Capture the cell that displays the provided text and extract its (x, y) central coordinate. 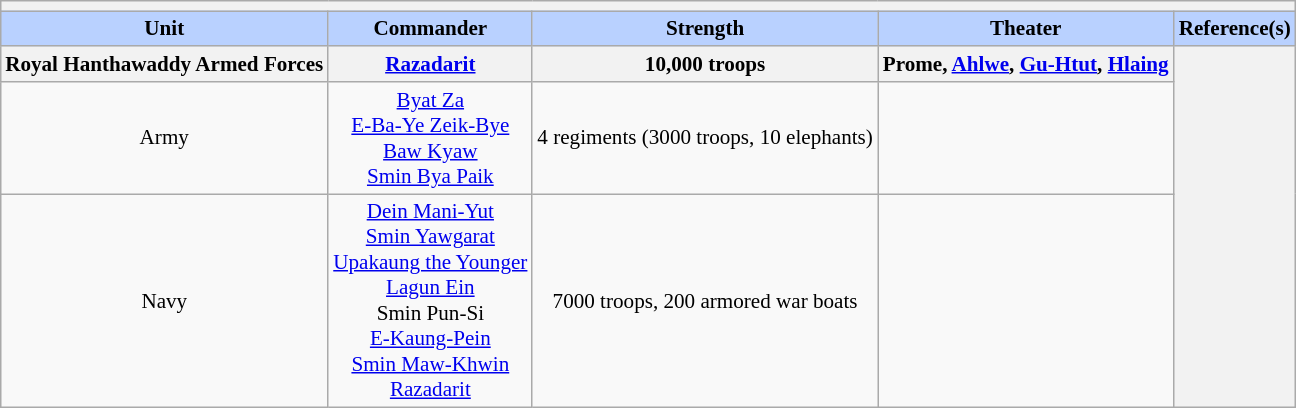
Commander (430, 28)
7000 troops, 200 armored war boats (704, 301)
Byat Za E-Ba-Ye Zeik-Bye Baw Kyaw Smin Bya Paik (430, 138)
Royal Hanthawaddy Armed Forces (164, 64)
Navy (164, 301)
Theater (1026, 28)
Reference(s) (1235, 28)
Strength (704, 28)
Army (164, 138)
Razadarit (430, 64)
4 regiments (3000 troops, 10 elephants) (704, 138)
Dein Mani-Yut Smin Yawgarat Upakaung the Younger Lagun Ein Smin Pun-Si E-Kaung-Pein Smin Maw-Khwin Razadarit (430, 301)
Prome, Ahlwe, Gu-Htut, Hlaing (1026, 64)
10,000 troops (704, 64)
Unit (164, 28)
